Capture the cell that displays the provided text and extract its [x, y] central coordinate. 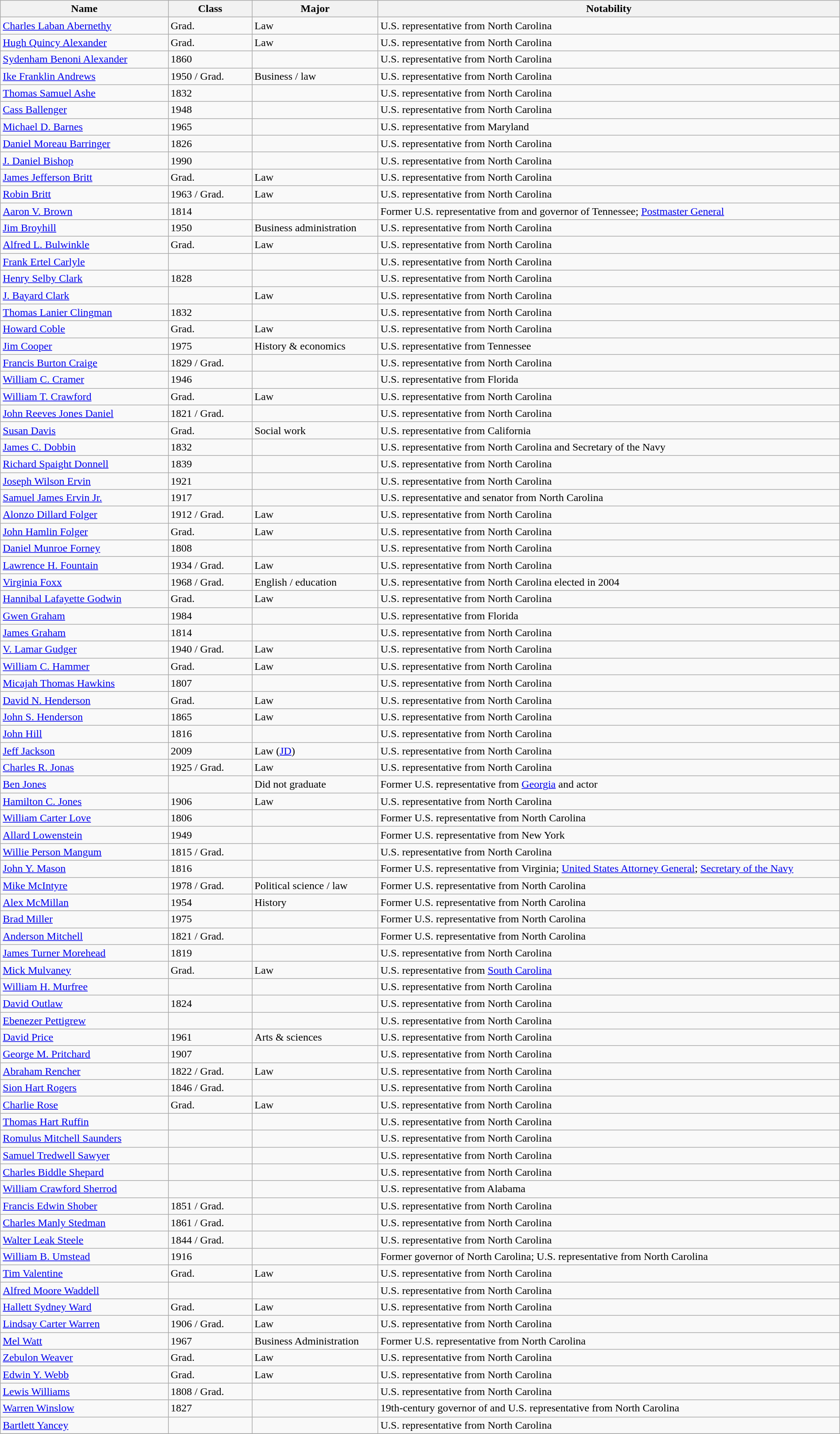
Thomas Lanier Clingman [84, 312]
Notability [609, 9]
1967 [210, 1341]
V. Lamar Gudger [84, 649]
1907 [210, 1054]
David N. Henderson [84, 700]
Business administration [315, 228]
Former U.S. representative from Virginia; United States Attorney General; Secretary of the Navy [609, 869]
John Reeves Jones Daniel [84, 413]
Alfred L. Bulwinkle [84, 245]
Did not graduate [315, 785]
Former U.S. representative from New York [609, 835]
Business / law [315, 76]
Daniel Munroe Forney [84, 548]
James C. Dobbin [84, 447]
John Hamlin Folger [84, 532]
William C. Hammer [84, 666]
Class [210, 9]
1912 / Grad. [210, 515]
1819 [210, 953]
1865 [210, 717]
Cass Ballenger [84, 110]
Lindsay Carter Warren [84, 1324]
William C. Cramer [84, 380]
Aaron V. Brown [84, 211]
Alonzo Dillard Folger [84, 515]
1807 [210, 683]
Howard Coble [84, 329]
Lawrence H. Fountain [84, 565]
History [315, 902]
Social work [315, 430]
Francis Burton Craige [84, 363]
U.S. representative from North Carolina elected in 2004 [609, 582]
U.S. representative from Maryland [609, 127]
Tim Valentine [84, 1273]
Hallett Sydney Ward [84, 1307]
U.S. representative from North Carolina and Secretary of the Navy [609, 447]
19th-century governor of and U.S. representative from North Carolina [609, 1408]
William Crawford Sherrod [84, 1189]
Anderson Mitchell [84, 936]
Charlie Rose [84, 1105]
1906 / Grad. [210, 1324]
1965 [210, 127]
Hannibal Lafayette Godwin [84, 599]
Bartlett Yancey [84, 1425]
1940 / Grad. [210, 649]
Mick Mulvaney [84, 970]
1954 [210, 902]
Allard Lowenstein [84, 835]
1949 [210, 835]
Warren Winslow [84, 1408]
Charles Laban Abernethy [84, 26]
1826 [210, 144]
Walter Leak Steele [84, 1240]
U.S. representative and senator from North Carolina [609, 498]
Business Administration [315, 1341]
Former U.S. representative from Georgia and actor [609, 785]
1984 [210, 616]
Zebulon Weaver [84, 1358]
Virginia Foxx [84, 582]
1822 / Grad. [210, 1071]
James Jefferson Britt [84, 177]
John S. Henderson [84, 717]
1815 / Grad. [210, 852]
Name [84, 9]
Edwin Y. Webb [84, 1375]
Law (JD) [315, 751]
Sydenham Benoni Alexander [84, 59]
Samuel James Ervin Jr. [84, 498]
Frank Ertel Carlyle [84, 262]
Major [315, 9]
Charles Manly Stedman [84, 1223]
Jim Cooper [84, 346]
Political science / law [315, 886]
Arts & sciences [315, 1038]
Former U.S. representative from and governor of Tennessee; Postmaster General [609, 211]
Michael D. Barnes [84, 127]
1950 / Grad. [210, 76]
1806 [210, 818]
Willie Person Mangum [84, 852]
Richard Spaight Donnell [84, 464]
1851 / Grad. [210, 1206]
1824 [210, 1003]
Robin Britt [84, 194]
1861 / Grad. [210, 1223]
1978 / Grad. [210, 886]
1906 [210, 801]
1946 [210, 380]
1950 [210, 228]
1828 [210, 279]
1921 [210, 481]
Charles R. Jonas [84, 768]
James Turner Morehead [84, 953]
J. Daniel Bishop [84, 160]
William H. Murfree [84, 987]
Mel Watt [84, 1341]
Brad Miller [84, 919]
1846 / Grad. [210, 1088]
Lewis Williams [84, 1391]
2009 [210, 751]
Hamilton C. Jones [84, 801]
1963 / Grad. [210, 194]
John Y. Mason [84, 869]
1948 [210, 110]
Mike McIntyre [84, 886]
J. Bayard Clark [84, 295]
Sion Hart Rogers [84, 1088]
William Carter Love [84, 818]
William B. Umstead [84, 1256]
1916 [210, 1256]
Ben Jones [84, 785]
1839 [210, 464]
Jeff Jackson [84, 751]
David Outlaw [84, 1003]
Former governor of North Carolina; U.S. representative from North Carolina [609, 1256]
1827 [210, 1408]
Romulus Mitchell Saunders [84, 1139]
History & economics [315, 346]
1990 [210, 160]
Ike Franklin Andrews [84, 76]
U.S. representative from South Carolina [609, 970]
1808 / Grad. [210, 1391]
Thomas Samuel Ashe [84, 93]
Susan Davis [84, 430]
1860 [210, 59]
James Graham [84, 633]
John Hill [84, 734]
George M. Pritchard [84, 1054]
Abraham Rencher [84, 1071]
1961 [210, 1038]
1934 / Grad. [210, 565]
Charles Biddle Shepard [84, 1172]
Gwen Graham [84, 616]
Samuel Tredwell Sawyer [84, 1155]
Micajah Thomas Hawkins [84, 683]
Ebenezer Pettigrew [84, 1020]
U.S. representative from Tennessee [609, 346]
William T. Crawford [84, 396]
Hugh Quincy Alexander [84, 43]
Alex McMillan [84, 902]
English / education [315, 582]
Alfred Moore Waddell [84, 1290]
U.S. representative from Alabama [609, 1189]
Henry Selby Clark [84, 279]
U.S. representative from California [609, 430]
David Price [84, 1038]
1917 [210, 498]
Thomas Hart Ruffin [84, 1122]
1829 / Grad. [210, 363]
Joseph Wilson Ervin [84, 481]
Daniel Moreau Barringer [84, 144]
1968 / Grad. [210, 582]
1844 / Grad. [210, 1240]
1808 [210, 548]
1925 / Grad. [210, 768]
Jim Broyhill [84, 228]
Francis Edwin Shober [84, 1206]
